For the text-containing cell, return its midpoint in [x, y] coordinate format. 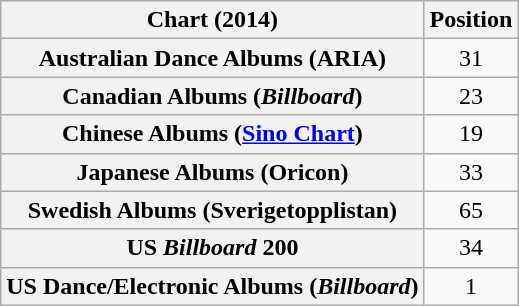
31 [471, 58]
Australian Dance Albums (ARIA) [212, 58]
23 [471, 96]
Position [471, 20]
Japanese Albums (Oricon) [212, 172]
US Billboard 200 [212, 248]
Chart (2014) [212, 20]
1 [471, 286]
Chinese Albums (Sino Chart) [212, 134]
Canadian Albums (Billboard) [212, 96]
33 [471, 172]
US Dance/Electronic Albums (Billboard) [212, 286]
34 [471, 248]
19 [471, 134]
65 [471, 210]
Swedish Albums (Sverigetopplistan) [212, 210]
